Identify which cell holds the provided text, then report its [X, Y] central coordinate. 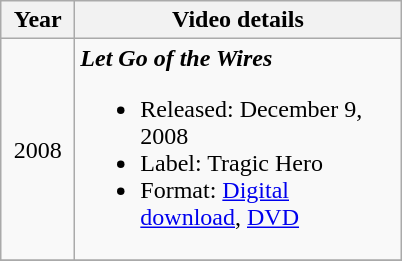
Let Go of the WiresReleased: December 9, 2008Label: Tragic HeroFormat: Digital download, DVD [238, 150]
Video details [238, 20]
Year [38, 20]
2008 [38, 150]
